Identify which cell holds the provided text, then report its [x, y] central coordinate. 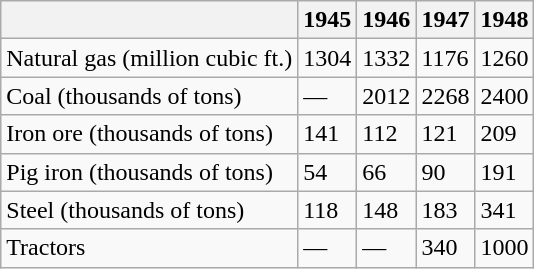
1304 [328, 58]
2012 [386, 96]
Tractors [150, 248]
1000 [504, 248]
209 [504, 134]
1947 [446, 20]
Steel (thousands of tons) [150, 210]
Natural gas (million cubic ft.) [150, 58]
148 [386, 210]
1260 [504, 58]
1948 [504, 20]
1945 [328, 20]
141 [328, 134]
112 [386, 134]
183 [446, 210]
Coal (thousands of tons) [150, 96]
66 [386, 172]
341 [504, 210]
2268 [446, 96]
2400 [504, 96]
Pig iron (thousands of tons) [150, 172]
118 [328, 210]
54 [328, 172]
Iron ore (thousands of tons) [150, 134]
340 [446, 248]
1176 [446, 58]
1946 [386, 20]
1332 [386, 58]
121 [446, 134]
90 [446, 172]
191 [504, 172]
